Search for the cell housing the specified text and yield its (X, Y) center coordinate. 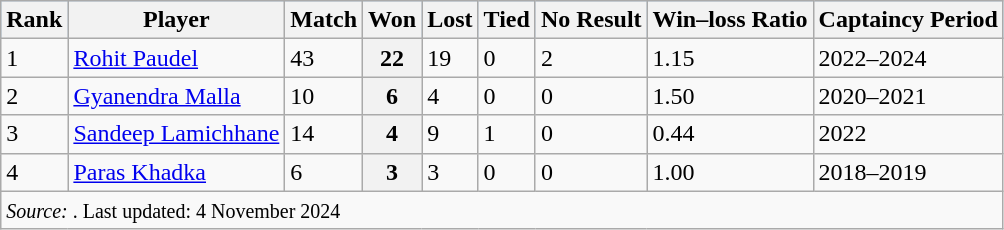
Sandeep Lamichhane (176, 134)
Source: . Last updated: 4 November 2024 (502, 210)
Match (324, 20)
Lost (450, 20)
22 (392, 58)
0.44 (730, 134)
10 (324, 96)
Gyanendra Malla (176, 96)
19 (450, 58)
Rohit Paudel (176, 58)
Player (176, 20)
Captaincy Period (908, 20)
Tied (506, 20)
Won (392, 20)
43 (324, 58)
Paras Khadka (176, 172)
2022 (908, 134)
1.15 (730, 58)
No Result (591, 20)
2020–2021 (908, 96)
1.00 (730, 172)
Win–loss Ratio (730, 20)
9 (450, 134)
2018–2019 (908, 172)
1.50 (730, 96)
Rank (34, 20)
2022–2024 (908, 58)
14 (324, 134)
